Identify which cell holds the provided text, then report its [x, y] central coordinate. 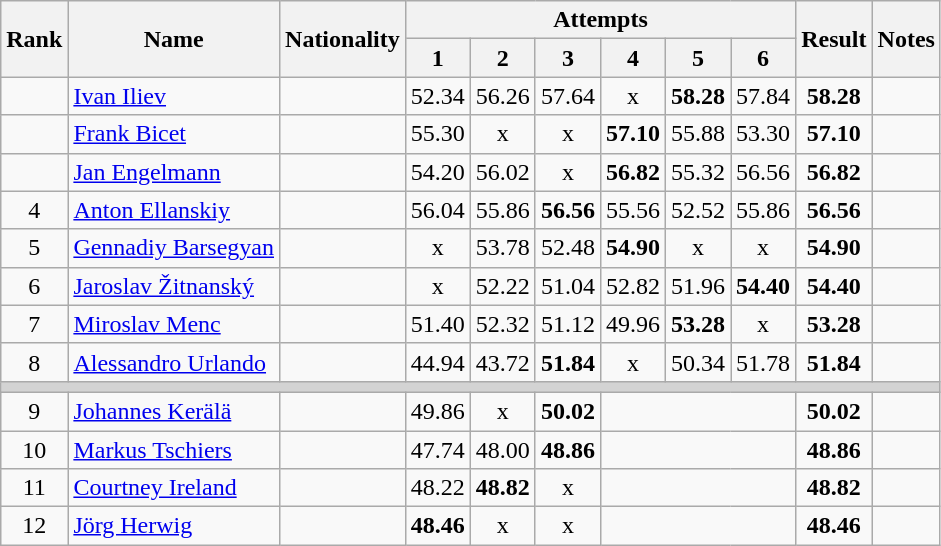
51.12 [568, 324]
57.84 [764, 96]
44.94 [438, 362]
1 [438, 58]
Jaroslav Žitnanský [174, 286]
3 [568, 58]
Ivan Iliev [174, 96]
51.96 [698, 286]
12 [34, 526]
57.64 [568, 96]
Miroslav Menc [174, 324]
Result [834, 39]
49.86 [438, 411]
9 [34, 411]
Alessandro Urlando [174, 362]
43.72 [502, 362]
Frank Bicet [174, 134]
Jörg Herwig [174, 526]
52.82 [632, 286]
52.34 [438, 96]
Markus Tschiers [174, 449]
Jan Engelmann [174, 172]
53.78 [502, 248]
Courtney Ireland [174, 488]
Gennadiy Barsegyan [174, 248]
50.34 [698, 362]
Anton Ellanskiy [174, 210]
51.78 [764, 362]
55.30 [438, 134]
48.22 [438, 488]
51.40 [438, 324]
56.04 [438, 210]
7 [34, 324]
Nationality [343, 39]
Attempts [600, 20]
53.30 [764, 134]
51.04 [568, 286]
56.02 [502, 172]
10 [34, 449]
49.96 [632, 324]
Name [174, 39]
56.26 [502, 96]
Notes [906, 39]
52.52 [698, 210]
52.48 [568, 248]
47.74 [438, 449]
48.00 [502, 449]
2 [502, 58]
55.88 [698, 134]
52.32 [502, 324]
8 [34, 362]
11 [34, 488]
52.22 [502, 286]
55.56 [632, 210]
55.32 [698, 172]
Johannes Kerälä [174, 411]
Rank [34, 39]
54.20 [438, 172]
